Search for the cell housing the specified text and yield its (X, Y) center coordinate. 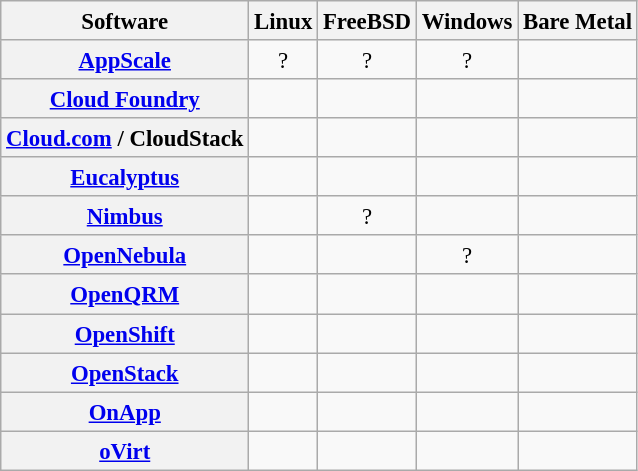
Cloud.com / CloudStack (125, 138)
OpenStack (125, 372)
Linux (284, 20)
OpenNebula (125, 256)
Bare Metal (578, 20)
Windows (466, 20)
Cloud Foundry (125, 98)
oVirt (125, 450)
Software (125, 20)
Eucalyptus (125, 176)
OnApp (125, 412)
Nimbus (125, 216)
OpenShift (125, 334)
OpenQRM (125, 294)
FreeBSD (368, 20)
AppScale (125, 60)
